Pinpoint the cell where the given text exists, returning its [x, y] midpoint coordinate. 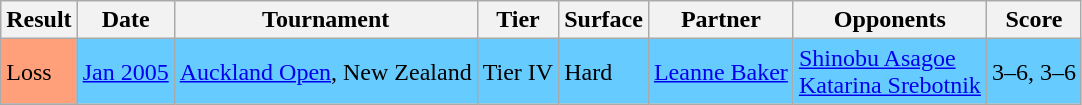
Shinobu Asagoe Katarina Srebotnik [890, 72]
Partner [720, 20]
Surface [604, 20]
Tier [518, 20]
Score [1034, 20]
Tier IV [518, 72]
Date [126, 20]
Leanne Baker [720, 72]
Opponents [890, 20]
Result [39, 20]
Auckland Open, New Zealand [326, 72]
3–6, 3–6 [1034, 72]
Loss [39, 72]
Hard [604, 72]
Tournament [326, 20]
Jan 2005 [126, 72]
